Return (x, y) of the center of cell containing provided text 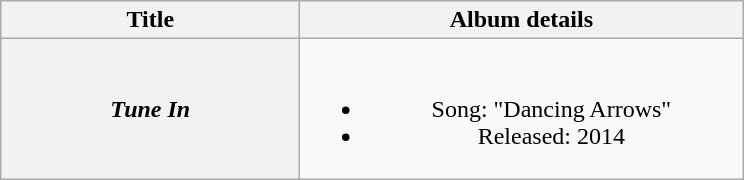
Song: "Dancing Arrows"Released: 2014 (522, 109)
Tune In (150, 109)
Album details (522, 20)
Title (150, 20)
